Determine the [x, y] coordinate at the center of the cell enclosing the given text.  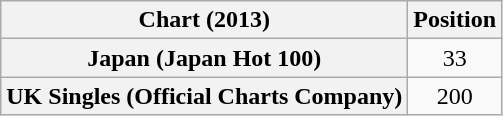
Chart (2013) [204, 20]
Position [455, 20]
Japan (Japan Hot 100) [204, 58]
33 [455, 58]
UK Singles (Official Charts Company) [204, 96]
200 [455, 96]
